Pinpoint the cell where the given text exists, returning its [X, Y] midpoint coordinate. 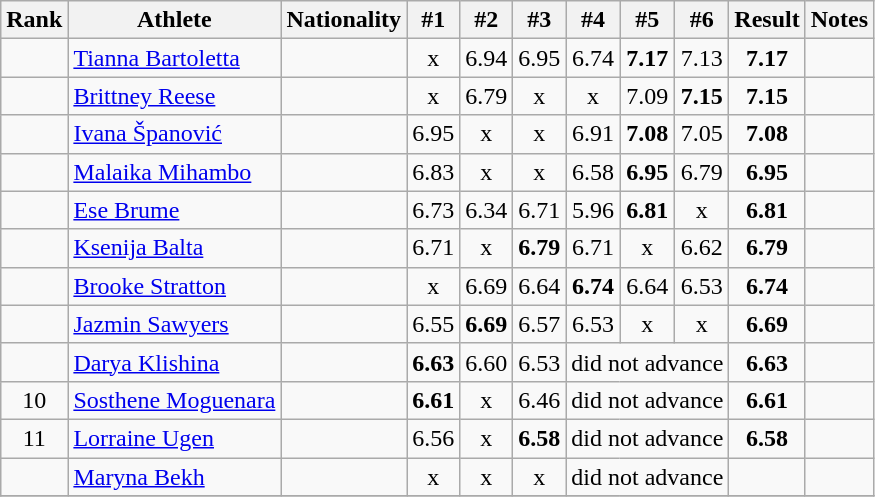
Rank [34, 20]
6.94 [486, 58]
Result [767, 20]
7.05 [701, 134]
6.83 [434, 172]
Ksenija Balta [174, 248]
Maryna Bekh [174, 477]
Lorraine Ugen [174, 438]
6.46 [540, 400]
#2 [486, 20]
#1 [434, 20]
Brittney Reese [174, 96]
Nationality [344, 20]
Brooke Stratton [174, 286]
6.56 [434, 438]
Ivana Španović [174, 134]
#3 [540, 20]
6.62 [701, 248]
5.96 [593, 210]
6.73 [434, 210]
6.91 [593, 134]
6.60 [486, 362]
Darya Klishina [174, 362]
7.09 [647, 96]
6.57 [540, 324]
Sosthene Moguenara [174, 400]
Ese Brume [174, 210]
Athlete [174, 20]
7.13 [701, 58]
#6 [701, 20]
Tianna Bartoletta [174, 58]
#4 [593, 20]
#5 [647, 20]
6.34 [486, 210]
10 [34, 400]
Notes [839, 20]
Malaika Mihambo [174, 172]
6.55 [434, 324]
Jazmin Sawyers [174, 324]
11 [34, 438]
